Scan for the cell matching the given text and deliver its [X, Y] coordinate at center. 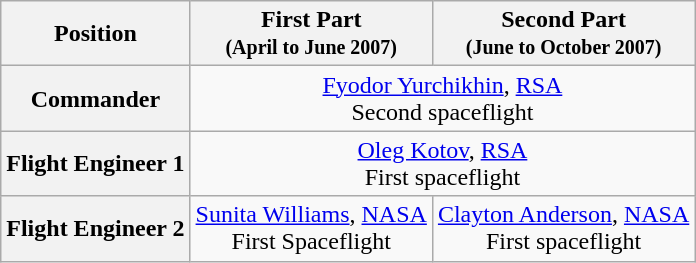
Clayton Anderson, NASAFirst spaceflight [563, 228]
Sunita Williams, NASAFirst Spaceflight [311, 228]
Fyodor Yurchikhin, RSASecond spaceflight [442, 98]
Commander [96, 98]
First Part(April to June 2007) [311, 34]
Flight Engineer 1 [96, 164]
Oleg Kotov, RSAFirst spaceflight [442, 164]
Second Part(June to October 2007) [563, 34]
Flight Engineer 2 [96, 228]
Position [96, 34]
